Provide the (X, Y) coordinate of the cell's center where the given text is located.  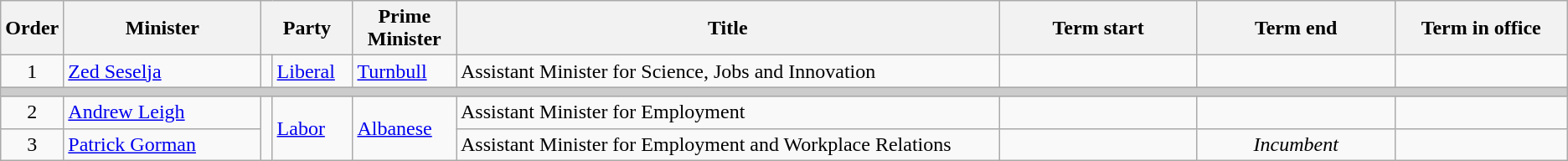
Andrew Leigh (162, 112)
Incumbent (1296, 144)
Zed Seselja (162, 71)
Title (727, 29)
Term end (1296, 29)
2 (32, 112)
3 (32, 144)
Party (307, 29)
Term in office (1481, 29)
Turnbull (405, 71)
Liberal (312, 71)
Minister (162, 29)
Assistant Minister for Employment (727, 112)
Labor (312, 128)
Order (32, 29)
Patrick Gorman (162, 144)
Albanese (405, 128)
Term start (1098, 29)
Prime Minister (405, 29)
1 (32, 71)
Assistant Minister for Science, Jobs and Innovation (727, 71)
Assistant Minister for Employment and Workplace Relations (727, 144)
